Detect which cell encompasses the target text, then output its (X, Y) center coordinate. 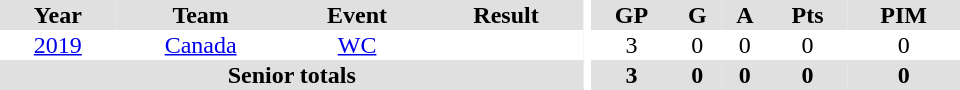
GP (631, 15)
Team (201, 15)
PIM (904, 15)
Event (358, 15)
Result (506, 15)
G (698, 15)
Senior totals (292, 75)
WC (358, 45)
Year (58, 15)
Canada (201, 45)
A (745, 15)
2019 (58, 45)
Pts (808, 15)
